Extract the [x, y] coordinate from the center of the cell holding the provided text.  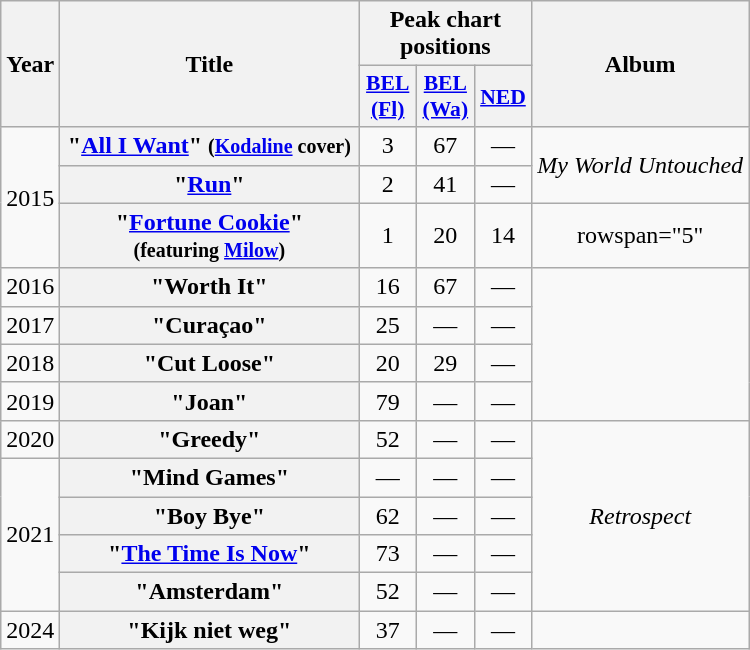
2015 [30, 198]
BEL (Fl) [388, 96]
"Run" [210, 184]
2016 [30, 287]
37 [388, 630]
73 [388, 554]
"The Time Is Now" [210, 554]
Retrospect [640, 515]
"Amsterdam" [210, 592]
"Joan" [210, 401]
rowspan="5" [640, 236]
14 [503, 236]
79 [388, 401]
2017 [30, 325]
"Fortune Cookie"(featuring Milow) [210, 236]
16 [388, 287]
BEL (Wa) [446, 96]
"Curaçao" [210, 325]
41 [446, 184]
"Greedy" [210, 439]
"Mind Games" [210, 477]
2024 [30, 630]
"All I Want" (Kodaline cover) [210, 146]
29 [446, 363]
25 [388, 325]
Peak chart positions [446, 34]
Album [640, 64]
2020 [30, 439]
2019 [30, 401]
"Cut Loose" [210, 363]
Year [30, 64]
62 [388, 515]
"Worth It" [210, 287]
3 [388, 146]
2018 [30, 363]
"Boy Bye" [210, 515]
"Kijk niet weg" [210, 630]
2 [388, 184]
1 [388, 236]
My World Untouched [640, 165]
2021 [30, 534]
NED [503, 96]
Title [210, 64]
